For the text-containing cell, return its midpoint in (X, Y) coordinate format. 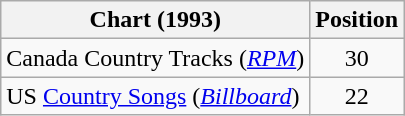
US Country Songs (Billboard) (156, 96)
Position (357, 20)
30 (357, 58)
Chart (1993) (156, 20)
Canada Country Tracks (RPM) (156, 58)
22 (357, 96)
